For the text-containing cell, return its midpoint in (X, Y) coordinate format. 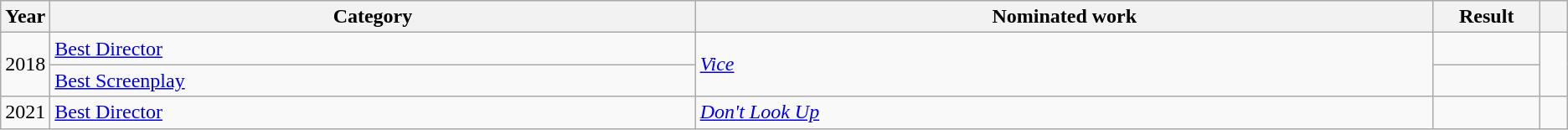
Result (1486, 17)
Category (373, 17)
Vice (1064, 65)
Don't Look Up (1064, 112)
Best Screenplay (373, 81)
Nominated work (1064, 17)
2021 (25, 112)
Year (25, 17)
2018 (25, 65)
